From the cell containing the given text, extract its center point as [X, Y] coordinate. 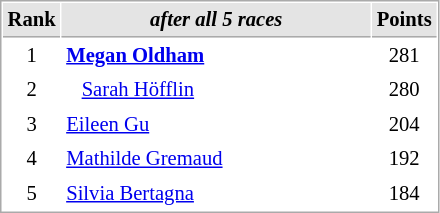
Rank [32, 20]
4 [32, 158]
1 [32, 56]
5 [32, 194]
3 [32, 124]
after all 5 races [216, 20]
Silvia Bertagna [216, 194]
192 [404, 158]
280 [404, 90]
184 [404, 194]
2 [32, 90]
Sarah Höfflin [216, 90]
204 [404, 124]
281 [404, 56]
Eileen Gu [216, 124]
Points [404, 20]
Mathilde Gremaud [216, 158]
Megan Oldham [216, 56]
